Pinpoint the cell where the given text exists, returning its (x, y) midpoint coordinate. 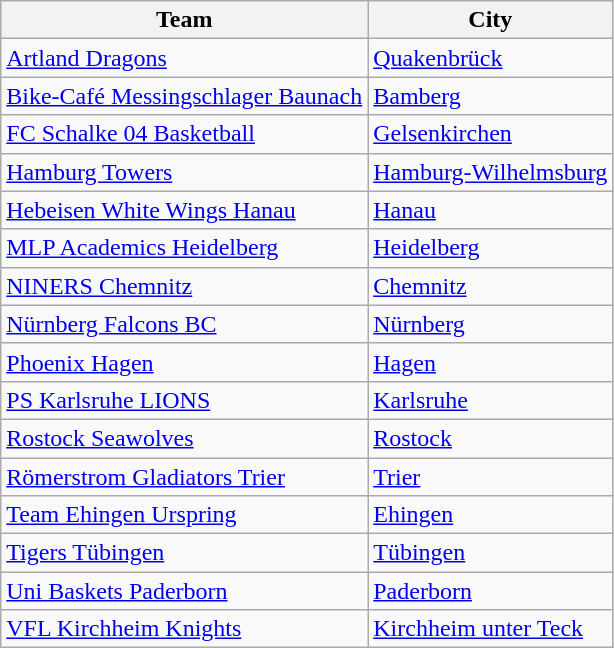
Hamburg-Wilhelmsburg (490, 172)
Hamburg Towers (184, 172)
Quakenbrück (490, 58)
Hagen (490, 362)
City (490, 20)
FC Schalke 04 Basketball (184, 134)
NINERS Chemnitz (184, 286)
Heidelberg (490, 248)
Bamberg (490, 96)
Tigers Tübingen (184, 553)
Uni Baskets Paderborn (184, 591)
Nürnberg Falcons BC (184, 324)
Chemnitz (490, 286)
Team (184, 20)
Nürnberg (490, 324)
Hanau (490, 210)
Phoenix Hagen (184, 362)
VFL Kirchheim Knights (184, 629)
Bike-Café Messingschlager Baunach (184, 96)
Römerstrom Gladiators Trier (184, 477)
Rostock (490, 438)
Karlsruhe (490, 400)
Hebeisen White Wings Hanau (184, 210)
Paderborn (490, 591)
Rostock Seawolves (184, 438)
Kirchheim unter Teck (490, 629)
Ehingen (490, 515)
Artland Dragons (184, 58)
Gelsenkirchen (490, 134)
MLP Academics Heidelberg (184, 248)
Tübingen (490, 553)
Trier (490, 477)
PS Karlsruhe LIONS (184, 400)
Team Ehingen Urspring (184, 515)
